Scan for the cell matching the given text and deliver its [X, Y] coordinate at center. 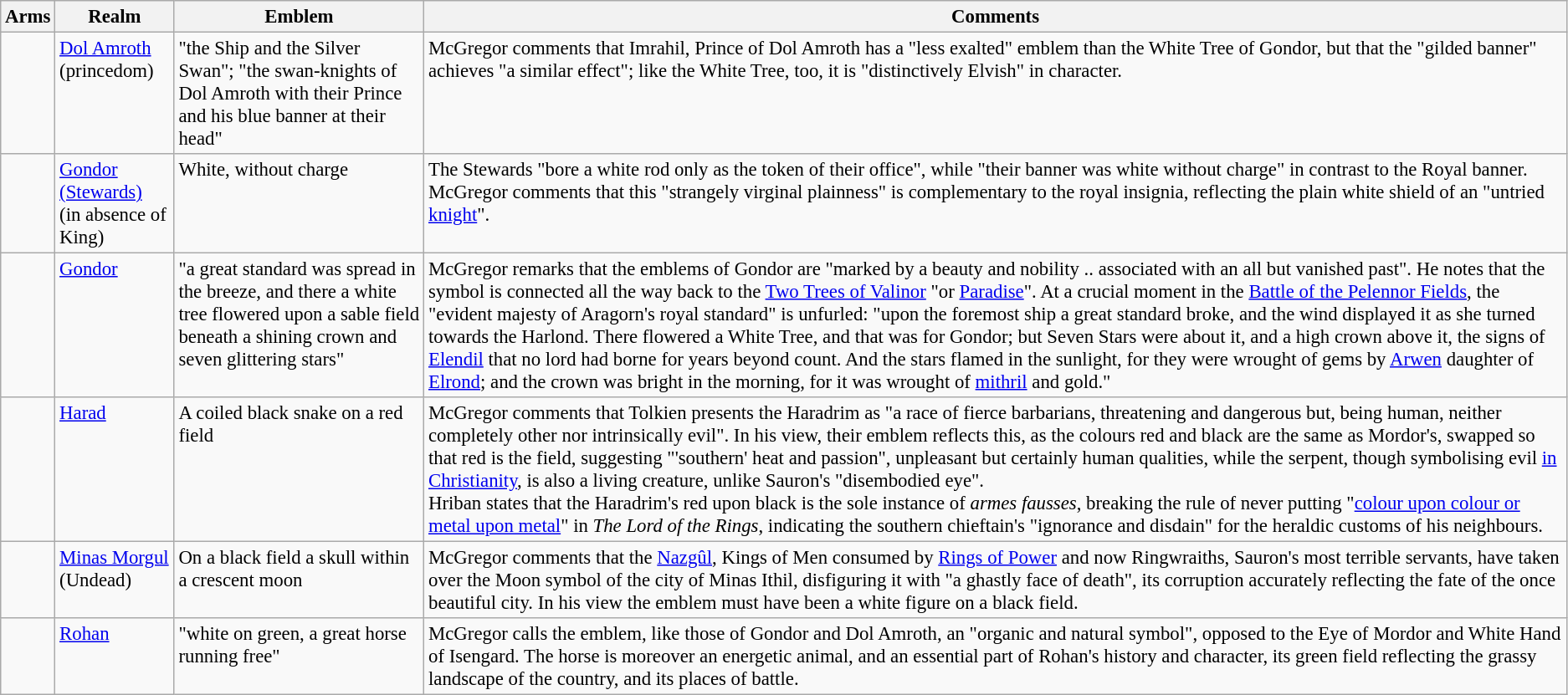
Gondor (Stewards)(in absence of King) [115, 204]
Minas Morgul (Undead) [115, 580]
Emblem [300, 17]
Dol Amroth (princedom) [115, 94]
Comments [996, 17]
Arms [28, 17]
Gondor [115, 326]
White, without charge [300, 204]
A coiled black snake on a red field [300, 470]
On a black field a skull within a crescent moon [300, 580]
"the Ship and the Silver Swan"; "the swan-knights of Dol Amroth with their Prince and his blue banner at their head" [300, 94]
Harad [115, 470]
"a great standard was spread in the breeze, and there a white tree flowered upon a sable field beneath a shining crown and seven glittering stars" [300, 326]
Realm [115, 17]
